Output the [X, Y] coordinate of the center of the cell containing the given text.  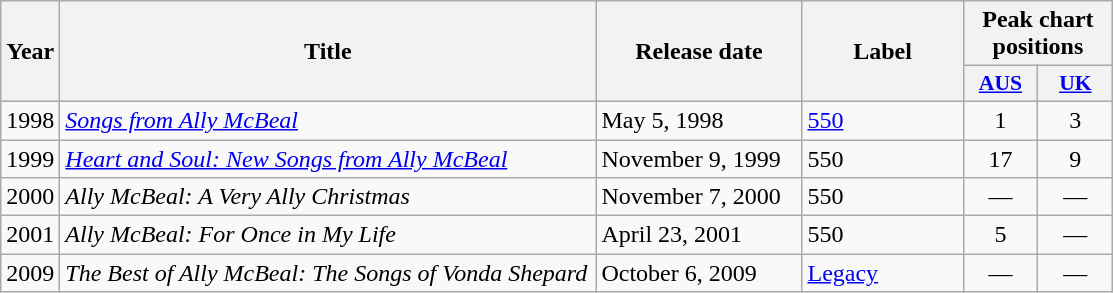
1999 [30, 159]
3 [1076, 120]
October 6, 2009 [699, 273]
1 [1000, 120]
UK [1076, 84]
Songs from Ally McBeal [328, 120]
5 [1000, 235]
May 5, 1998 [699, 120]
9 [1076, 159]
1998 [30, 120]
Peak chart positions [1038, 34]
2000 [30, 197]
The Best of Ally McBeal: The Songs of Vonda Shepard [328, 273]
17 [1000, 159]
April 23, 2001 [699, 235]
AUS [1000, 84]
Legacy [882, 273]
2009 [30, 273]
Heart and Soul: New Songs from Ally McBeal [328, 159]
Ally McBeal: A Very Ally Christmas [328, 197]
November 7, 2000 [699, 197]
November 9, 1999 [699, 159]
Label [882, 52]
Ally McBeal: For Once in My Life [328, 235]
Release date [699, 52]
Year [30, 52]
Title [328, 52]
2001 [30, 235]
